Return [X, Y] of the center of cell containing provided text 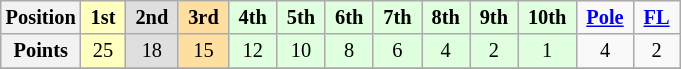
9th [494, 17]
10 [301, 51]
7th [397, 17]
25 [104, 51]
1 [547, 51]
Points [41, 51]
Pole [604, 17]
6th [349, 17]
2nd [152, 17]
FL [657, 17]
12 [253, 51]
Position [41, 17]
4th [253, 17]
3rd [203, 17]
8th [446, 17]
8 [349, 51]
1st [104, 17]
6 [397, 51]
18 [152, 51]
10th [547, 17]
15 [203, 51]
5th [301, 17]
